Scan for the cell matching the given text and deliver its (X, Y) coordinate at center. 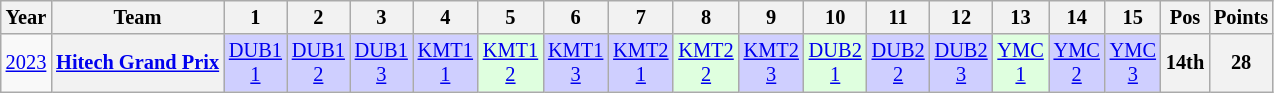
2 (318, 17)
DUB22 (898, 63)
14th (1185, 63)
DUB23 (962, 63)
9 (772, 17)
YMC1 (1020, 63)
3 (382, 17)
DUB12 (318, 63)
KMT11 (446, 63)
5 (510, 17)
KMT23 (772, 63)
14 (1077, 17)
12 (962, 17)
YMC3 (1133, 63)
15 (1133, 17)
7 (640, 17)
Hitech Grand Prix (138, 63)
Team (138, 17)
DUB13 (382, 63)
28 (1241, 63)
11 (898, 17)
YMC2 (1077, 63)
KMT13 (576, 63)
4 (446, 17)
1 (256, 17)
KMT21 (640, 63)
6 (576, 17)
KMT22 (706, 63)
13 (1020, 17)
Year (26, 17)
KMT12 (510, 63)
DUB21 (836, 63)
10 (836, 17)
2023 (26, 63)
DUB11 (256, 63)
Points (1241, 17)
Pos (1185, 17)
8 (706, 17)
